Identify which cell holds the provided text, then report its [x, y] central coordinate. 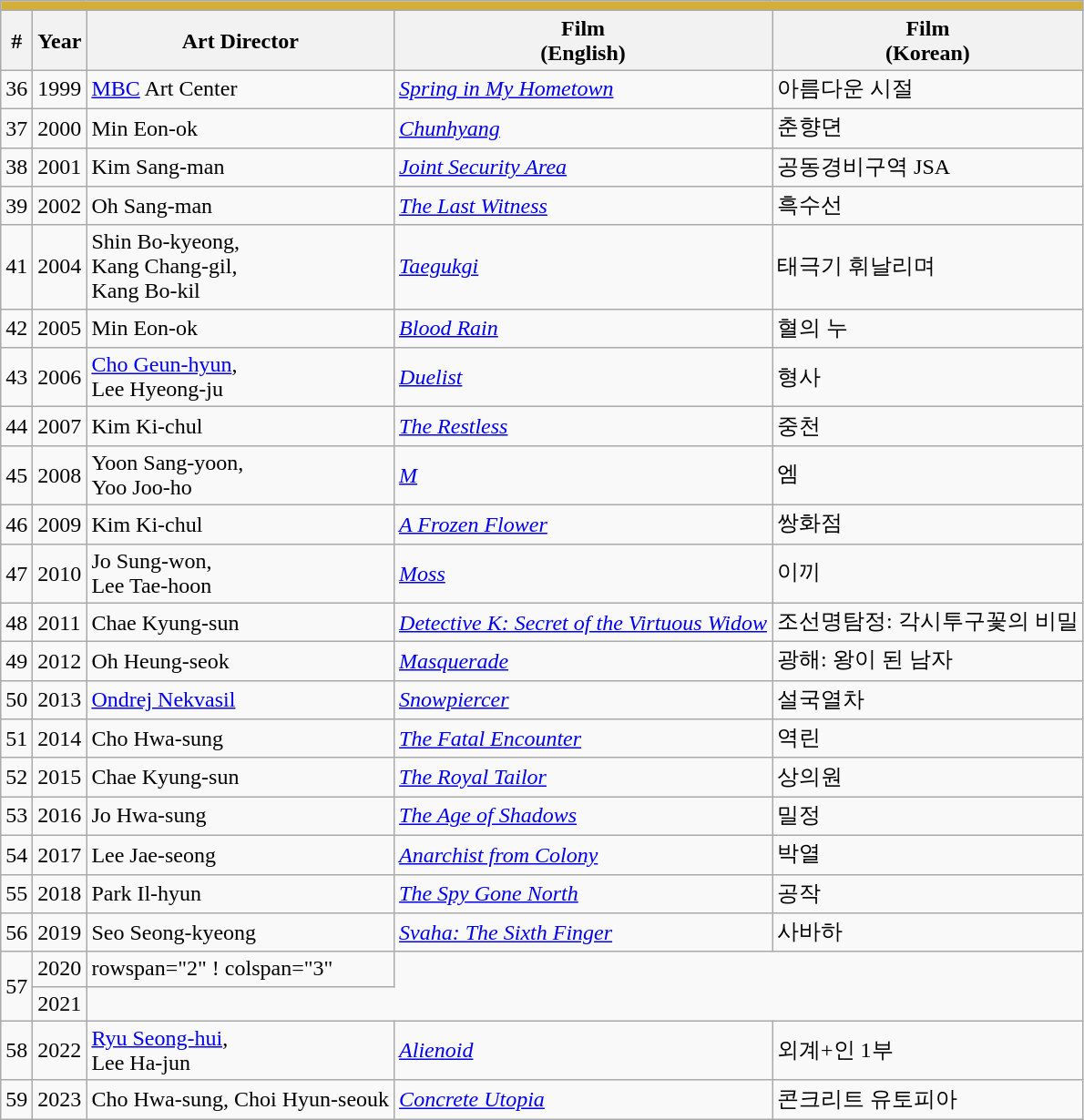
39 [16, 206]
41 [16, 267]
42 [16, 328]
Chunhyang [583, 127]
2022 [60, 1051]
58 [16, 1051]
공동경비구역 JSA [928, 168]
2020 [60, 969]
상의원 [928, 778]
혈의 누 [928, 328]
Jo Hwa-sung [240, 816]
사바하 [928, 932]
박열 [928, 854]
54 [16, 854]
춘향뎐 [928, 127]
2023 [60, 1100]
조선명탐정: 각시투구꽃의 비밀 [928, 623]
Moss [583, 574]
2002 [60, 206]
The Restless [583, 426]
Jo Sung-won,Lee Tae-hoon [240, 574]
Cho Geun-hyun,Lee Hyeong-ju [240, 377]
쌍화점 [928, 524]
태극기 휘날리며 [928, 267]
55 [16, 894]
Svaha: The Sixth Finger [583, 932]
형사 [928, 377]
Film(English) [583, 40]
# [16, 40]
2018 [60, 894]
흑수선 [928, 206]
2017 [60, 854]
밀정 [928, 816]
2014 [60, 739]
Ondrej Nekvasil [240, 699]
Masquerade [583, 661]
1999 [60, 89]
Cho Hwa-sung [240, 739]
43 [16, 377]
Alienoid [583, 1051]
2013 [60, 699]
51 [16, 739]
2008 [60, 475]
2010 [60, 574]
Yoon Sang-yoon,Yoo Joo-ho [240, 475]
Blood Rain [583, 328]
Shin Bo-kyeong,Kang Chang-gil,Kang Bo-kil [240, 267]
2016 [60, 816]
59 [16, 1100]
Oh Heung-seok [240, 661]
Art Director [240, 40]
Film(Korean) [928, 40]
공작 [928, 894]
Anarchist from Colony [583, 854]
2012 [60, 661]
Snowpiercer [583, 699]
The Fatal Encounter [583, 739]
2001 [60, 168]
2015 [60, 778]
Lee Jae-seong [240, 854]
Year [60, 40]
44 [16, 426]
중천 [928, 426]
2019 [60, 932]
엠 [928, 475]
M [583, 475]
38 [16, 168]
아름다운 시절 [928, 89]
Oh Sang-man [240, 206]
설국열차 [928, 699]
2011 [60, 623]
48 [16, 623]
Duelist [583, 377]
The Royal Tailor [583, 778]
2004 [60, 267]
역린 [928, 739]
36 [16, 89]
46 [16, 524]
The Age of Shadows [583, 816]
56 [16, 932]
2009 [60, 524]
45 [16, 475]
The Last Witness [583, 206]
rowspan="2" ! colspan="3" [240, 969]
광해: 왕이 된 남자 [928, 661]
The Spy Gone North [583, 894]
Spring in My Hometown [583, 89]
Kim Sang-man [240, 168]
외계+인 1부 [928, 1051]
이끼 [928, 574]
50 [16, 699]
37 [16, 127]
49 [16, 661]
Joint Security Area [583, 168]
Detective K: Secret of the Virtuous Widow [583, 623]
Concrete Utopia [583, 1100]
2007 [60, 426]
Taegukgi [583, 267]
2005 [60, 328]
2000 [60, 127]
A Frozen Flower [583, 524]
Ryu Seong-hui,Lee Ha-jun [240, 1051]
57 [16, 986]
Seo Seong-kyeong [240, 932]
47 [16, 574]
MBC Art Center [240, 89]
53 [16, 816]
52 [16, 778]
Cho Hwa-sung, Choi Hyun-seouk [240, 1100]
2021 [60, 1003]
2006 [60, 377]
Park Il-hyun [240, 894]
콘크리트 유토피아 [928, 1100]
